From the cell containing the given text, extract its center point as (x, y) coordinate. 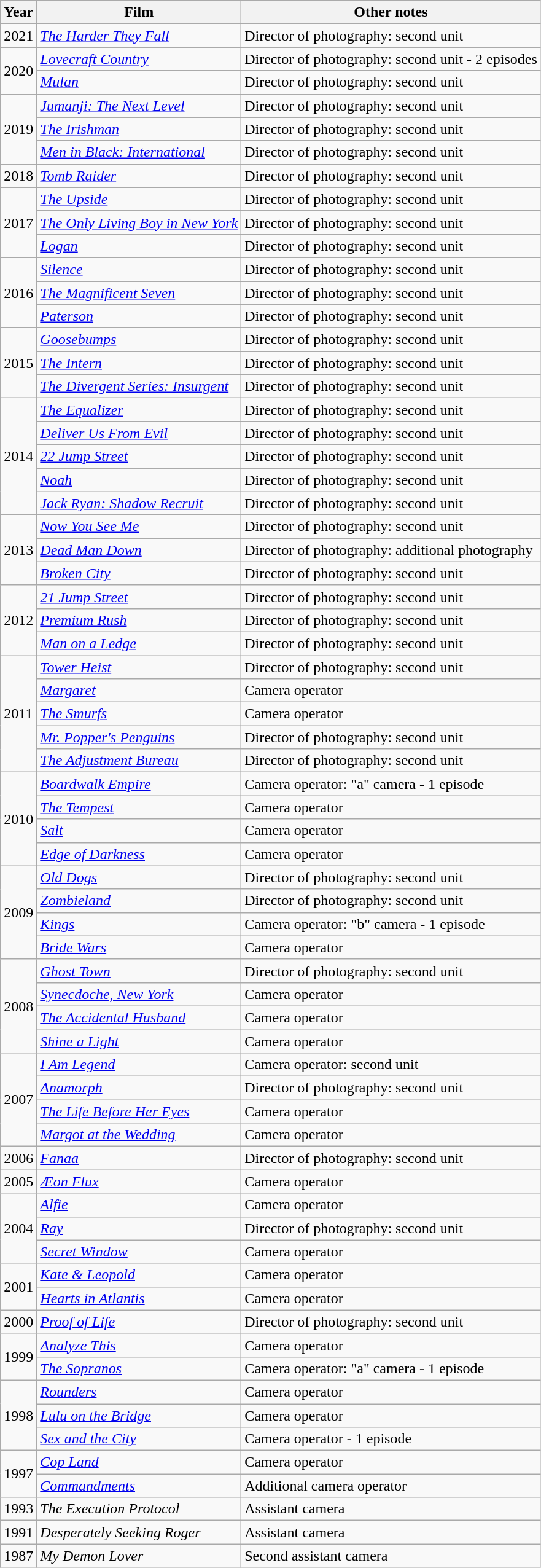
Salt (139, 831)
Broken City (139, 573)
2013 (18, 550)
Sex and the City (139, 1439)
Second assistant camera (391, 1556)
Camera operator - 1 episode (391, 1439)
My Demon Lover (139, 1556)
Logan (139, 246)
2010 (18, 819)
1993 (18, 1509)
The Life Before Her Eyes (139, 1111)
The Sopranos (139, 1368)
1999 (18, 1357)
Goosebumps (139, 340)
2020 (18, 71)
Jack Ryan: Shadow Recruit (139, 503)
Æon Flux (139, 1182)
2008 (18, 1006)
2018 (18, 176)
Zombieland (139, 901)
The Execution Protocol (139, 1509)
2016 (18, 292)
Mulan (139, 82)
2006 (18, 1158)
2007 (18, 1100)
Year (18, 12)
Silence (139, 269)
Film (139, 12)
2012 (18, 620)
Tomb Raider (139, 176)
Camera operator: second unit (391, 1065)
Hearts in Atlantis (139, 1298)
2005 (18, 1182)
1997 (18, 1474)
Alfie (139, 1205)
The Irishman (139, 129)
2021 (18, 36)
22 Jump Street (139, 457)
Now You See Me (139, 527)
Margot at the Wedding (139, 1135)
Dead Man Down (139, 550)
Director of photography: second unit - 2 episodes (391, 59)
21 Jump Street (139, 597)
Other notes (391, 12)
The Smurfs (139, 714)
Additional camera operator (391, 1486)
Edge of Darkness (139, 854)
The Magnificent Seven (139, 293)
Paterson (139, 316)
The Equalizer (139, 410)
Commandments (139, 1486)
Premium Rush (139, 620)
2009 (18, 912)
2017 (18, 222)
2000 (18, 1322)
Tower Heist (139, 667)
1998 (18, 1415)
Kings (139, 924)
2001 (18, 1287)
Bride Wars (139, 947)
The Tempest (139, 807)
2004 (18, 1228)
Kate & Leopold (139, 1275)
1991 (18, 1532)
The Accidental Husband (139, 1017)
Noah (139, 480)
Fanaa (139, 1158)
Lovecraft Country (139, 59)
Cop Land (139, 1462)
I Am Legend (139, 1065)
Director of photography: additional photography (391, 550)
2011 (18, 713)
Deliver Us From Evil (139, 433)
Lulu on the Bridge (139, 1415)
The Only Living Boy in New York (139, 222)
Boardwalk Empire (139, 784)
Secret Window (139, 1252)
The Divergent Series: Insurgent (139, 386)
The Upside (139, 199)
Jumanji: The Next Level (139, 106)
Anamorph (139, 1088)
Men in Black: International (139, 152)
Old Dogs (139, 877)
2015 (18, 363)
Rounders (139, 1392)
2019 (18, 129)
Camera operator: "b" camera - 1 episode (391, 924)
Ghost Town (139, 971)
The Intern (139, 363)
Mr. Popper's Penguins (139, 737)
Synecdoche, New York (139, 994)
Desperately Seeking Roger (139, 1532)
Shine a Light (139, 1041)
Proof of Life (139, 1322)
1987 (18, 1556)
The Harder They Fall (139, 36)
Ray (139, 1228)
Analyze This (139, 1345)
2014 (18, 457)
The Adjustment Bureau (139, 761)
Margaret (139, 691)
Man on a Ledge (139, 643)
